Pinpoint the cell where the given text exists, returning its (x, y) midpoint coordinate. 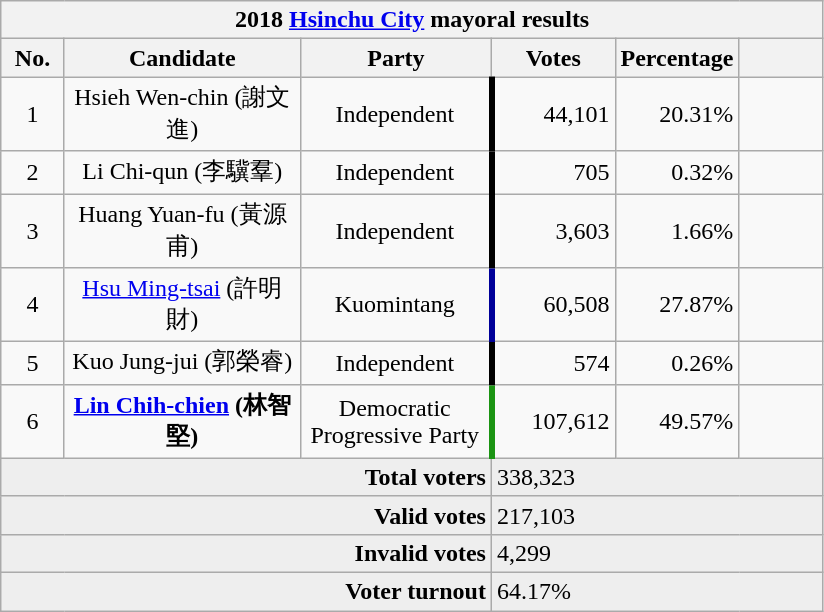
Percentage (677, 58)
107,612 (553, 421)
Hsu Ming-tsai (許明財) (182, 305)
Valid votes (246, 515)
Kuomintang (396, 305)
44,101 (553, 114)
0.32% (677, 172)
Party (396, 58)
338,323 (657, 477)
Hsieh Wen-chin (謝文進) (182, 114)
574 (553, 364)
Voter turnout (246, 591)
Huang Yuan-fu (黃源甫) (182, 231)
217,103 (657, 515)
2018 Hsinchu City mayoral results (412, 20)
Total voters (246, 477)
Li Chi-qun (李驥羣) (182, 172)
1.66% (677, 231)
3,603 (553, 231)
Democratic Progressive Party (396, 421)
60,508 (553, 305)
Candidate (182, 58)
20.31% (677, 114)
6 (33, 421)
4,299 (657, 553)
No. (33, 58)
3 (33, 231)
Kuo Jung-jui (郭榮睿) (182, 364)
64.17% (657, 591)
4 (33, 305)
5 (33, 364)
Invalid votes (246, 553)
705 (553, 172)
49.57% (677, 421)
1 (33, 114)
Votes (553, 58)
0.26% (677, 364)
2 (33, 172)
27.87% (677, 305)
Lin Chih-chien (林智堅) (182, 421)
